Pinpoint the cell where the given text exists, returning its (X, Y) midpoint coordinate. 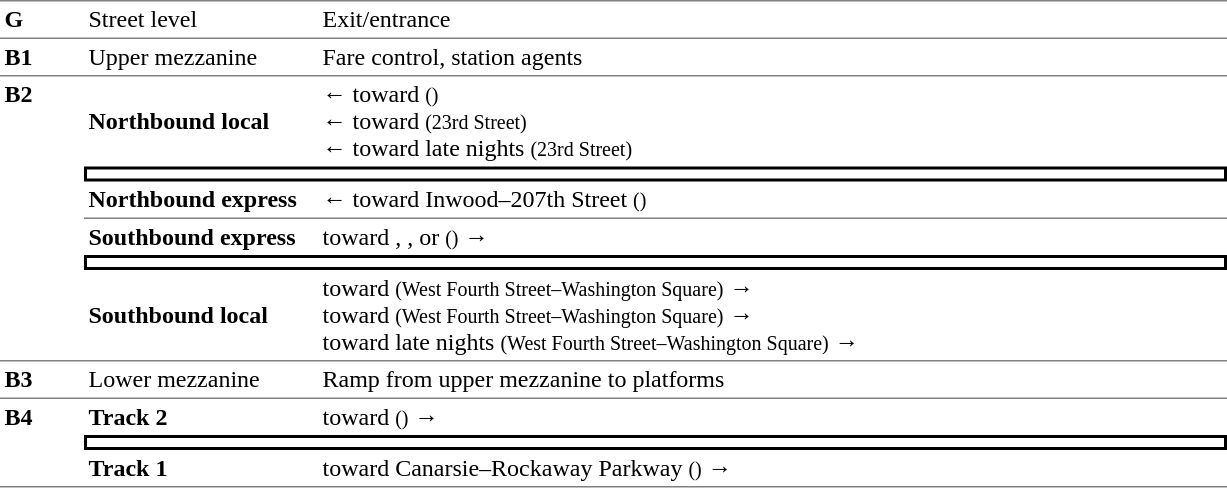
toward , , or () → (772, 237)
Track 1 (201, 469)
Southbound express (201, 237)
← toward Inwood–207th Street () (772, 201)
toward () → (772, 417)
B2 (42, 218)
Track 2 (201, 417)
← toward ()← toward (23rd Street)← toward late nights (23rd Street) (772, 121)
Northbound local (201, 121)
Northbound express (201, 201)
Southbound local (201, 316)
B3 (42, 381)
B4 (42, 443)
Lower mezzanine (201, 381)
Ramp from upper mezzanine to platforms (772, 381)
Street level (201, 20)
Exit/entrance (772, 20)
toward Canarsie–Rockaway Parkway () → (772, 469)
Fare control, station agents (772, 57)
Upper mezzanine (201, 57)
B1 (42, 57)
G (42, 20)
